Extract the [X, Y] coordinate from the center of the cell holding the provided text.  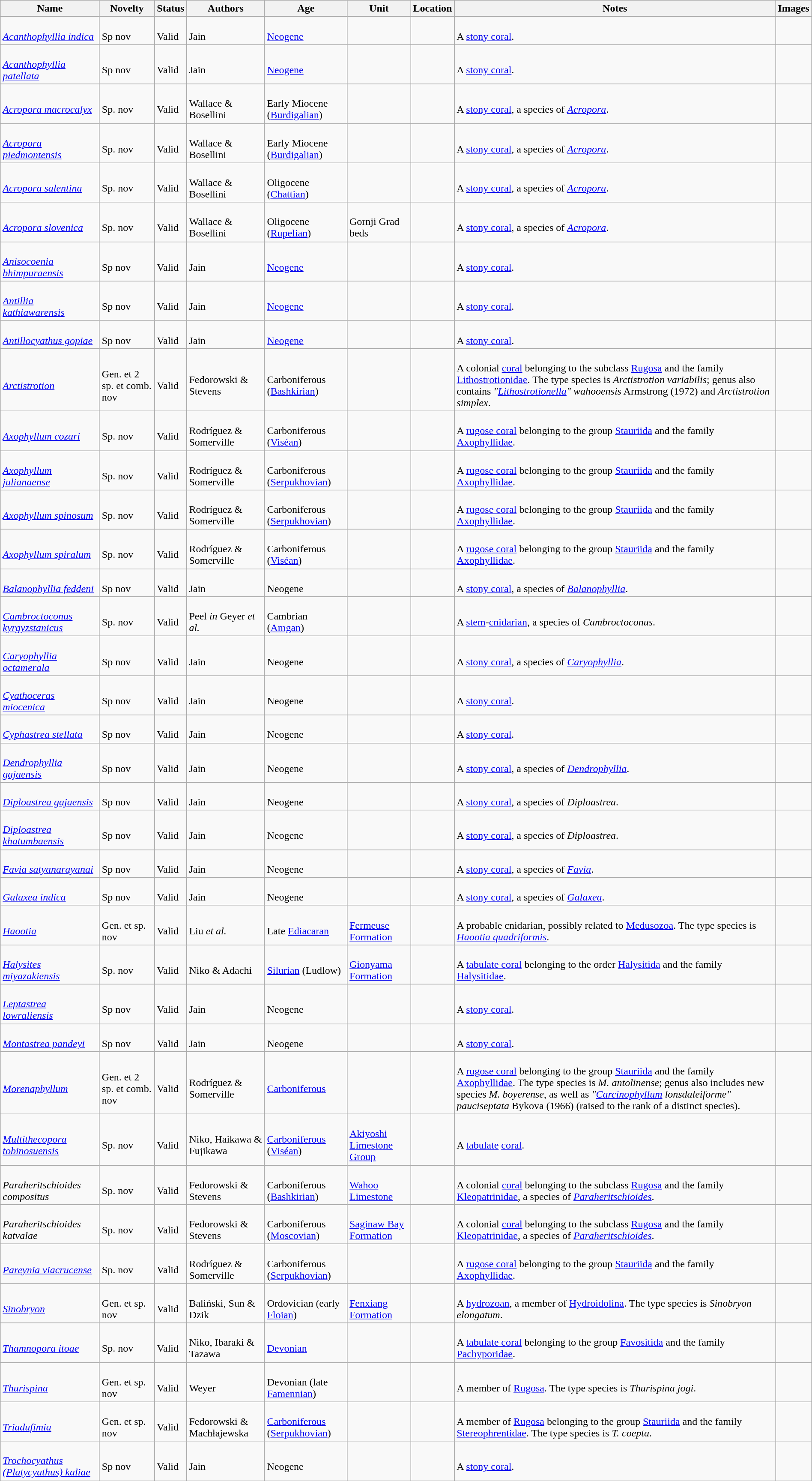
Acropora salentina [50, 183]
A tabulate coral belonging to the order Halysitida and the family Halysitidae. [615, 964]
Antillocyathus gopiae [50, 334]
Akiyoshi Limestone Group [379, 1140]
A stony coral, a species of Balanophyllia. [615, 583]
Novelty [127, 9]
Triadufimia [50, 1421]
A stony coral, a species of Galaxea. [615, 891]
Halysites miyazakiensis [50, 964]
Status [170, 9]
Unit [379, 9]
Devonian [306, 1343]
Weyer [226, 1382]
Arctistrotion [50, 380]
Niko, Haikawa & Fujikawa [226, 1140]
A probable cnidarian, possibly related to Medusozoa. The type species is Haootia quadriformis. [615, 925]
Leptastrea lowraliensis [50, 1004]
A tabulate coral belonging to the group Favositida and the family Pachyporidae. [615, 1343]
Carboniferous [306, 1083]
Sinobryon [50, 1303]
Pareynia viacrucense [50, 1264]
Acanthophyllia indica [50, 31]
Authors [226, 9]
A tabulate coral. [615, 1140]
Acropora piedmontensis [50, 143]
Wahoo Limestone [379, 1185]
Anisocoenia bhimpuraensis [50, 261]
Fedorowski & Machłajewska [226, 1421]
Notes [615, 9]
Name [50, 9]
Liu et al. [226, 925]
Montastrea pandeyi [50, 1038]
Devonian (late Famennian) [306, 1382]
Diploastrea khatumbaensis [50, 830]
Cambroctoconus kyrgyzstanicus [50, 616]
Favia satyanarayanai [50, 864]
Balanophyllia feddeni [50, 583]
Trochocyathus (Platycyathus) kaliae [50, 1461]
A member of Rugosa. The type species is Thurispina jogi. [615, 1382]
Age [306, 9]
Multithecopora tobinosuensis [50, 1140]
Diploastrea gajaensis [50, 796]
Fermeuse Formation [379, 925]
Cyathoceras miocenica [50, 695]
Silurian (Ludlow) [306, 964]
Thamnopora itoae [50, 1343]
Cyphastrea stellata [50, 729]
Location [433, 9]
Haootia [50, 925]
A stony coral, a species of Favia. [615, 864]
Cambrian (Amgan) [306, 616]
Gionyama Formation [379, 964]
Paraheritschioides katvalae [50, 1224]
Morenaphyllum [50, 1083]
A stony coral, a species of Caryophyllia. [615, 656]
Oligocene (Chattian) [306, 183]
Images [794, 9]
Axophyllum cozari [50, 431]
Gornji Grad beds [379, 222]
Fenxiang Formation [379, 1303]
Acropora macrocalyx [50, 104]
Acanthophyllia patellata [50, 64]
Caryophyllia octamerala [50, 656]
A stony coral, a species of Dendrophyllia. [615, 763]
A hydrozoan, a member of Hydroidolina. The type species is Sinobryon elongatum. [615, 1303]
Axophyllum julianaense [50, 470]
Peel in Geyer et al. [226, 616]
Dendrophyllia gajaensis [50, 763]
Late Ediacaran [306, 925]
Antillia kathiawarensis [50, 301]
Saginaw Bay Formation [379, 1224]
Paraheritschioides compositus [50, 1185]
Carboniferous (Moscovian) [306, 1224]
Galaxea indica [50, 891]
Axophyllum spiralum [50, 549]
Ordovician (early Floian) [306, 1303]
Acropora slovenica [50, 222]
Thurispina [50, 1382]
A member of Rugosa belonging to the group Stauriida and the family Stereophrentidae. The type species is T. coepta. [615, 1421]
Oligocene (Rupelian) [306, 222]
Niko, Ibaraki & Tazawa [226, 1343]
A stem-cnidarian, a species of Cambroctoconus. [615, 616]
Axophyllum spinosum [50, 510]
Baliński, Sun & Dzik [226, 1303]
Niko & Adachi [226, 964]
